Pinpoint the cell where the given text exists, returning its [X, Y] midpoint coordinate. 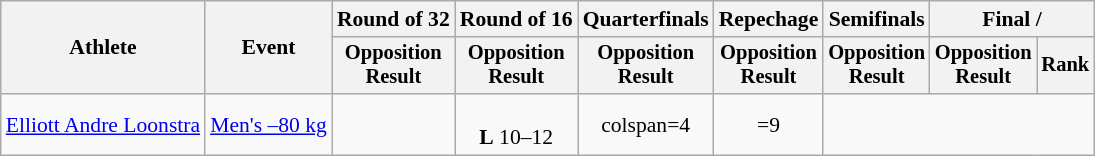
colspan=4 [646, 124]
L 10–12 [516, 124]
Athlete [103, 48]
Quarterfinals [646, 19]
Rank [1065, 66]
Semifinals [876, 19]
Elliott Andre Loonstra [103, 124]
Repechage [769, 19]
Final / [1012, 19]
Round of 32 [394, 19]
Event [268, 48]
Round of 16 [516, 19]
=9 [769, 124]
Men's –80 kg [268, 124]
